Provide the (X, Y) coordinate of the cell's center where the given text is located.  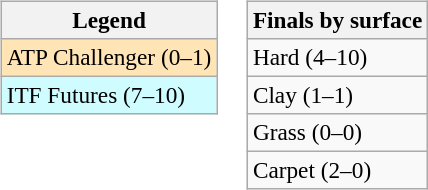
Hard (4–10) (337, 57)
Legend (108, 20)
Carpet (2–0) (337, 171)
Grass (0–0) (337, 133)
Finals by surface (337, 20)
ATP Challenger (0–1) (108, 57)
ITF Futures (7–10) (108, 95)
Clay (1–1) (337, 95)
